Output the [X, Y] coordinate of the center of the cell containing the given text.  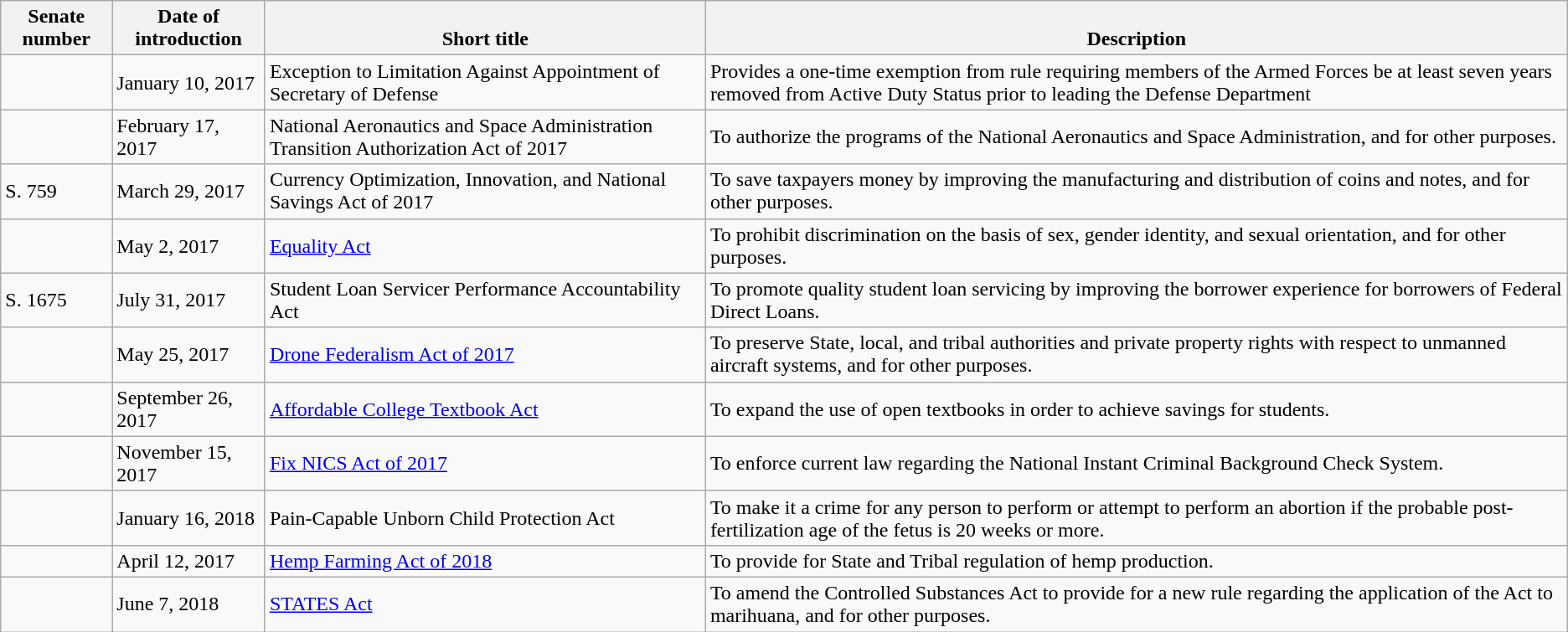
Short title [485, 28]
Student Loan Servicer Performance Accountability Act [485, 300]
Senate number [57, 28]
January 16, 2018 [189, 517]
February 17, 2017 [189, 137]
S. 759 [57, 191]
June 7, 2018 [189, 604]
To amend the Controlled Substances Act to provide for a new rule regarding the application of the Act to marihuana, and for other purposes. [1136, 604]
STATES Act [485, 604]
Currency Optimization, Innovation, and National Savings Act of 2017 [485, 191]
To preserve State, local, and tribal authorities and private property rights with respect to unmanned aircraft systems, and for other purposes. [1136, 355]
Drone Federalism Act of 2017 [485, 355]
May 25, 2017 [189, 355]
April 12, 2017 [189, 561]
To promote quality student loan servicing by improving the borrower experience for borrowers of Federal Direct Loans. [1136, 300]
To provide for State and Tribal regulation of hemp production. [1136, 561]
To authorize the programs of the National Aeronautics and Space Administration, and for other purposes. [1136, 137]
To prohibit discrimination on the basis of sex, gender identity, and sexual orientation, and for other purposes. [1136, 246]
National Aeronautics and Space Administration Transition Authorization Act of 2017 [485, 137]
Date of introduction [189, 28]
Exception to Limitation Against Appointment of Secretary of Defense [485, 82]
To save taxpayers money by improving the manufacturing and distribution of coins and notes, and for other purposes. [1136, 191]
Equality Act [485, 246]
Hemp Farming Act of 2018 [485, 561]
May 2, 2017 [189, 246]
Affordable College Textbook Act [485, 408]
To expand the use of open textbooks in order to achieve savings for students. [1136, 408]
November 15, 2017 [189, 464]
Description [1136, 28]
Fix NICS Act of 2017 [485, 464]
January 10, 2017 [189, 82]
July 31, 2017 [189, 300]
September 26, 2017 [189, 408]
Pain-Capable Unborn Child Protection Act [485, 517]
March 29, 2017 [189, 191]
To enforce current law regarding the National Instant Criminal Background Check System. [1136, 464]
S. 1675 [57, 300]
